For the text-containing cell, return its midpoint in [x, y] coordinate format. 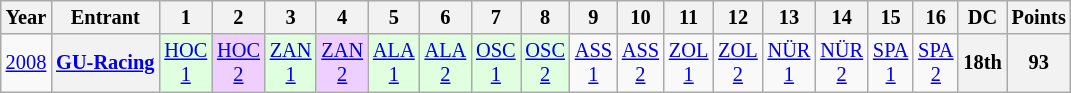
Year [26, 17]
3 [291, 17]
16 [936, 17]
6 [446, 17]
2008 [26, 63]
ALA1 [394, 63]
HOC2 [238, 63]
Entrant [105, 17]
SPA1 [890, 63]
GU-Racing [105, 63]
4 [342, 17]
NÜR2 [842, 63]
OSC2 [544, 63]
ZOL2 [738, 63]
9 [594, 17]
OSC1 [496, 63]
5 [394, 17]
SPA2 [936, 63]
HOC1 [186, 63]
15 [890, 17]
2 [238, 17]
ZAN1 [291, 63]
8 [544, 17]
ASS2 [640, 63]
NÜR1 [790, 63]
7 [496, 17]
10 [640, 17]
12 [738, 17]
11 [688, 17]
18th [982, 63]
13 [790, 17]
ASS1 [594, 63]
ZOL1 [688, 63]
14 [842, 17]
ZAN2 [342, 63]
Points [1039, 17]
ALA2 [446, 63]
93 [1039, 63]
1 [186, 17]
DC [982, 17]
